Capture the cell that displays the provided text and extract its (x, y) central coordinate. 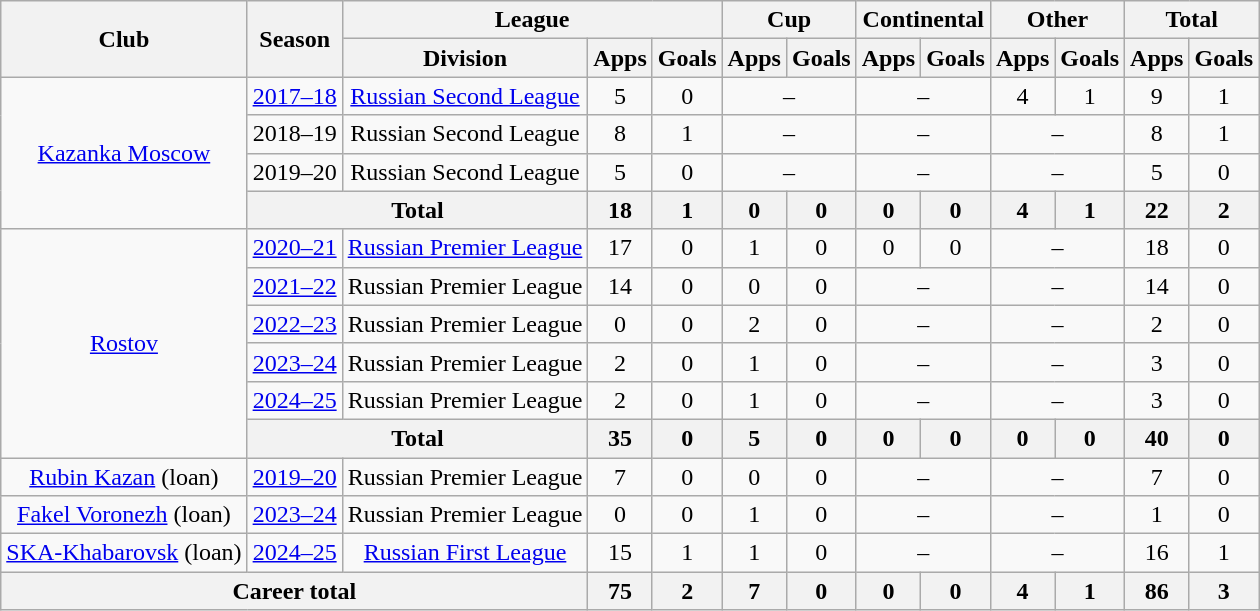
SKA-Khabarovsk (loan) (124, 553)
35 (620, 438)
Other (1057, 20)
Career total (294, 591)
75 (620, 591)
2017–18 (294, 96)
Season (294, 39)
Rostov (124, 343)
2018–19 (294, 134)
Division (465, 58)
Russian First League (465, 553)
15 (620, 553)
Fakel Voronezh (loan) (124, 515)
86 (1157, 591)
40 (1157, 438)
2022–23 (294, 324)
Continental (923, 20)
Club (124, 39)
Cup (789, 20)
2020–21 (294, 248)
16 (1157, 553)
17 (620, 248)
Kazanka Moscow (124, 153)
Rubin Kazan (loan) (124, 477)
2021–22 (294, 286)
League (532, 20)
9 (1157, 96)
22 (1157, 210)
